Pinpoint the cell where the given text exists, returning its [x, y] midpoint coordinate. 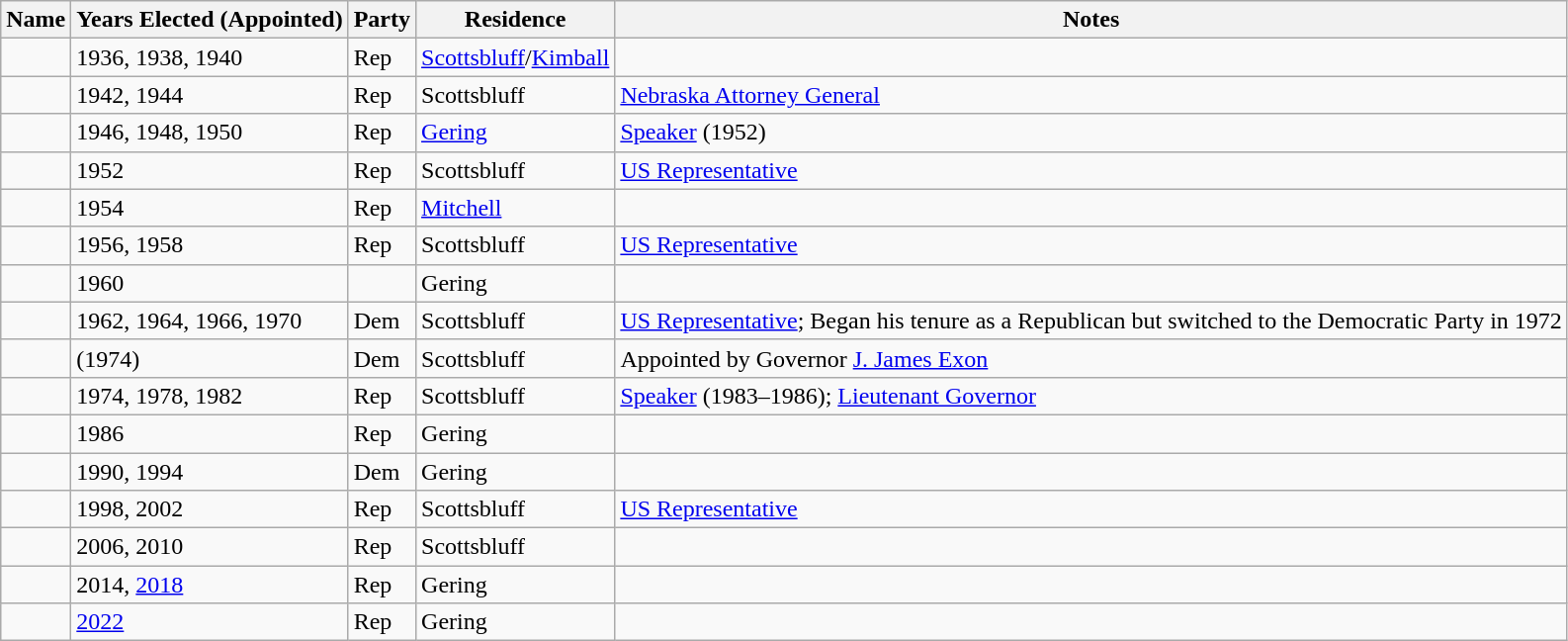
Speaker (1983–1986); Lieutenant Governor [1091, 396]
1998, 2002 [210, 509]
1974, 1978, 1982 [210, 396]
1986 [210, 433]
1956, 1958 [210, 245]
Mitchell [516, 208]
1960 [210, 283]
Speaker (1952) [1091, 133]
1990, 1994 [210, 472]
1954 [210, 208]
1936, 1938, 1940 [210, 57]
Party [382, 20]
1942, 1944 [210, 95]
US Representative; Began his tenure as a Republican but switched to the Democratic Party in 1972 [1091, 320]
Years Elected (Appointed) [210, 20]
Name [36, 20]
Residence [516, 20]
Notes [1091, 20]
1946, 1948, 1950 [210, 133]
(1974) [210, 358]
2014, 2018 [210, 585]
1952 [210, 170]
Nebraska Attorney General [1091, 95]
2022 [210, 622]
1962, 1964, 1966, 1970 [210, 320]
Appointed by Governor J. James Exon [1091, 358]
2006, 2010 [210, 547]
Scottsbluff/Kimball [516, 57]
